Pinpoint the cell where the given text exists, returning its (x, y) midpoint coordinate. 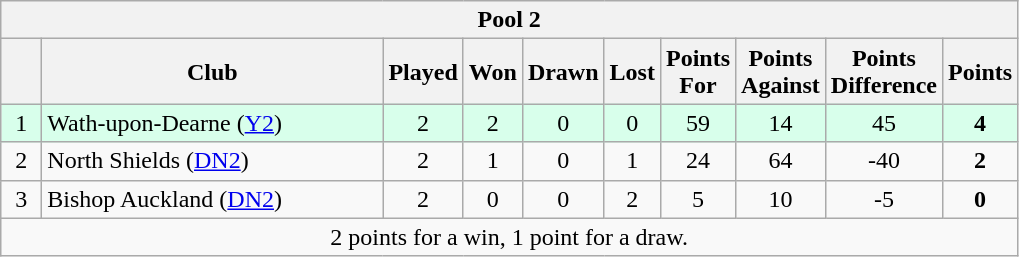
45 (884, 123)
Points Against (781, 72)
-40 (884, 161)
North Shields (DN2) (212, 161)
Points Difference (884, 72)
-5 (884, 199)
3 (22, 199)
Pool 2 (510, 20)
24 (698, 161)
10 (781, 199)
Played (423, 72)
Club (212, 72)
Lost (632, 72)
Drawn (563, 72)
64 (781, 161)
Points For (698, 72)
Points (980, 72)
2 points for a win, 1 point for a draw. (510, 237)
Won (492, 72)
59 (698, 123)
Bishop Auckland (DN2) (212, 199)
14 (781, 123)
5 (698, 199)
4 (980, 123)
Wath-upon-Dearne (Y2) (212, 123)
